Locate the cell with the specified text and output its [X, Y] center coordinate. 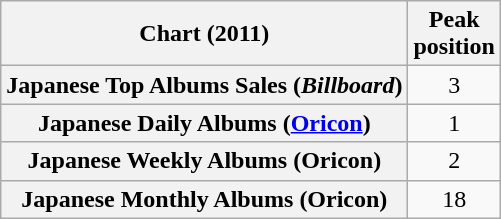
Japanese Monthly Albums (Oricon) [204, 199]
Peakposition [454, 34]
Japanese Daily Albums (Oricon) [204, 123]
3 [454, 85]
Japanese Weekly Albums (Oricon) [204, 161]
Japanese Top Albums Sales (Billboard) [204, 85]
1 [454, 123]
18 [454, 199]
Chart (2011) [204, 34]
2 [454, 161]
